Search for the cell housing the specified text and yield its (X, Y) center coordinate. 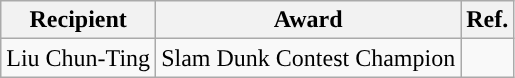
Slam Dunk Contest Champion (308, 58)
Ref. (488, 20)
Recipient (78, 20)
Award (308, 20)
Liu Chun-Ting (78, 58)
